Search for the cell housing the specified text and yield its (X, Y) center coordinate. 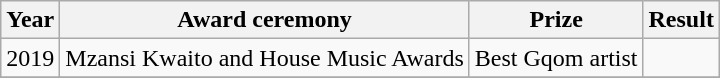
2019 (30, 58)
Mzansi Kwaito and House Music Awards (264, 58)
Result (681, 20)
Award ceremony (264, 20)
Prize (556, 20)
Year (30, 20)
Best Gqom artist (556, 58)
